For the text-containing cell, return its midpoint in (x, y) coordinate format. 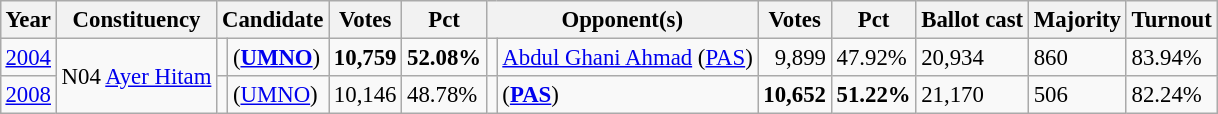
Opponent(s) (622, 20)
2004 (28, 57)
9,899 (794, 57)
Abdul Ghani Ahmad (PAS) (628, 57)
10,146 (366, 95)
10,652 (794, 95)
2008 (28, 95)
83.94% (1172, 57)
860 (1077, 57)
20,934 (972, 57)
N04 Ayer Hitam (136, 76)
82.24% (1172, 95)
10,759 (366, 57)
48.78% (444, 95)
47.92% (874, 57)
Candidate (273, 20)
Constituency (136, 20)
52.08% (444, 57)
Majority (1077, 20)
506 (1077, 95)
Turnout (1172, 20)
(PAS) (628, 95)
51.22% (874, 95)
Year (28, 20)
Ballot cast (972, 20)
21,170 (972, 95)
